Identify which cell holds the provided text, then report its (x, y) central coordinate. 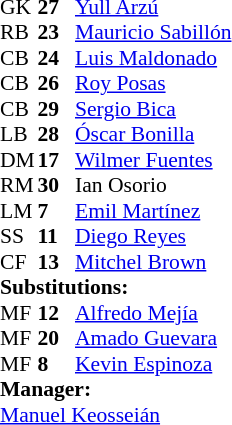
29 (57, 109)
Sergio Bica (153, 109)
12 (57, 313)
Óscar Bonilla (153, 135)
17 (57, 160)
DM (19, 160)
RB (19, 33)
26 (57, 83)
Ian Osorio (153, 185)
Substitutions: (116, 287)
RM (19, 185)
LM (19, 211)
23 (57, 33)
CF (19, 262)
Luis Maldonado (153, 58)
24 (57, 58)
Amado Guevara (153, 339)
LB (19, 135)
8 (57, 364)
Manager: (116, 389)
20 (57, 339)
30 (57, 185)
Alfredo Mejía (153, 313)
7 (57, 211)
Mauricio Sabillón (153, 33)
Roy Posas (153, 83)
11 (57, 237)
Kevin Espinoza (153, 364)
SS (19, 237)
13 (57, 262)
Emil Martínez (153, 211)
Mitchel Brown (153, 262)
28 (57, 135)
Diego Reyes (153, 237)
Wilmer Fuentes (153, 160)
